Determine the [X, Y] coordinate at the center of the cell enclosing the given text.  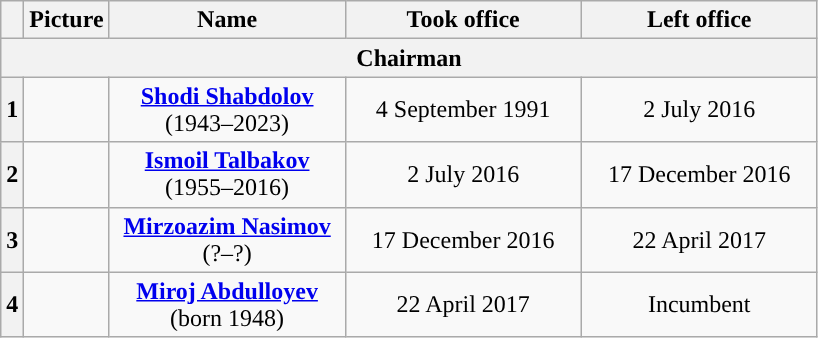
4 [12, 304]
Picture [66, 20]
Incumbent [699, 304]
Name [227, 20]
Miroj Abdulloyev(born 1948) [227, 304]
4 September 1991 [463, 110]
Shodi Shabdolov(1943–2023) [227, 110]
Mirzoazim Nasimov(?–?) [227, 240]
1 [12, 110]
Ismoil Talbakov(1955–2016) [227, 174]
3 [12, 240]
Took office [463, 20]
Left office [699, 20]
Chairman [410, 58]
2 [12, 174]
